Capture the cell that displays the provided text and extract its [X, Y] central coordinate. 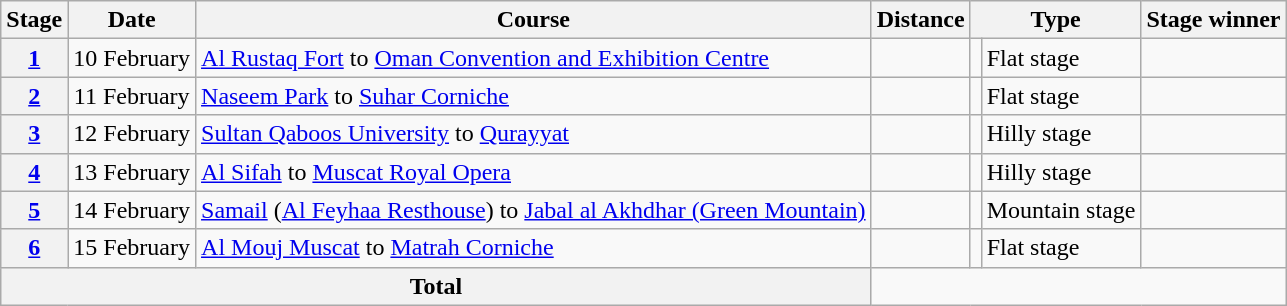
Stage [34, 20]
1 [34, 58]
Stage winner [1214, 20]
Al Rustaq Fort to Oman Convention and Exhibition Centre [534, 58]
Naseem Park to Suhar Corniche [534, 96]
11 February [132, 96]
Al Sifah to Muscat Royal Opera [534, 172]
Sultan Qaboos University to Qurayyat [534, 134]
Mountain stage [1061, 210]
10 February [132, 58]
5 [34, 210]
3 [34, 134]
15 February [132, 248]
Course [534, 20]
Type [1056, 20]
6 [34, 248]
2 [34, 96]
Al Mouj Muscat to Matrah Corniche [534, 248]
Samail (Al Feyhaa Resthouse) to Jabal al Akhdhar (Green Mountain) [534, 210]
13 February [132, 172]
12 February [132, 134]
Date [132, 20]
Distance [920, 20]
Total [436, 286]
14 February [132, 210]
4 [34, 172]
